For the text-containing cell, return its midpoint in (X, Y) coordinate format. 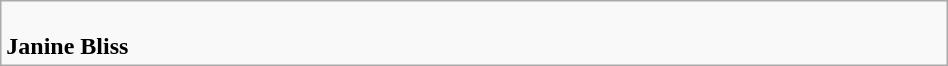
Janine Bliss (474, 34)
